Pinpoint the cell where the given text exists, returning its (X, Y) midpoint coordinate. 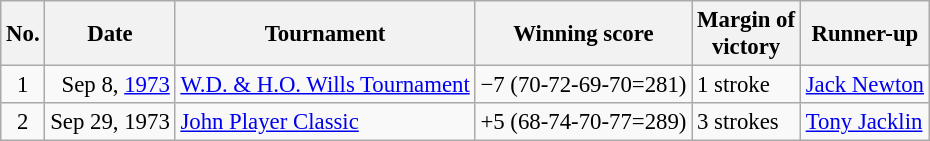
No. (23, 34)
Winning score (584, 34)
1 (23, 85)
Jack Newton (864, 85)
1 stroke (746, 85)
Date (110, 34)
−7 (70-72-69-70=281) (584, 85)
+5 (68-74-70-77=289) (584, 122)
Sep 8, 1973 (110, 85)
W.D. & H.O. Wills Tournament (325, 85)
Sep 29, 1973 (110, 122)
John Player Classic (325, 122)
Margin ofvictory (746, 34)
2 (23, 122)
3 strokes (746, 122)
Tournament (325, 34)
Tony Jacklin (864, 122)
Runner-up (864, 34)
